Capture the cell that displays the provided text and extract its (x, y) central coordinate. 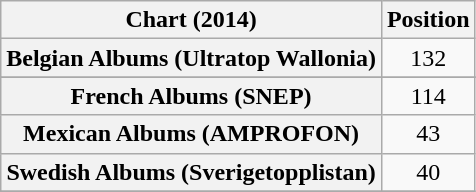
Mexican Albums (AMPROFON) (192, 134)
43 (428, 134)
Position (428, 20)
132 (428, 58)
Belgian Albums (Ultratop Wallonia) (192, 58)
40 (428, 172)
114 (428, 96)
Swedish Albums (Sverigetopplistan) (192, 172)
French Albums (SNEP) (192, 96)
Chart (2014) (192, 20)
